Detect which cell encompasses the target text, then output its (x, y) center coordinate. 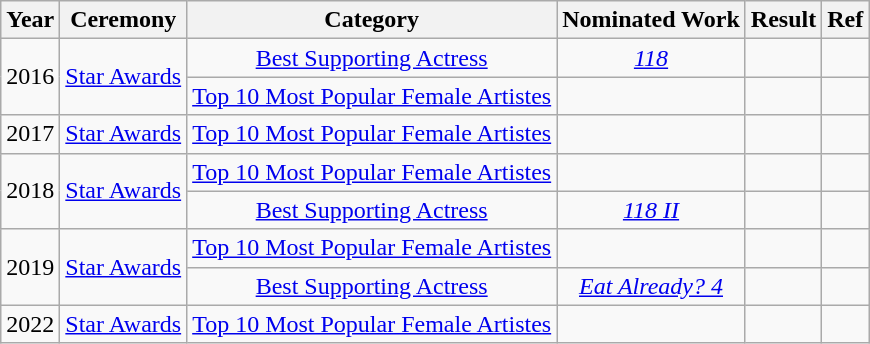
118 II (652, 210)
Year (30, 20)
Ref (846, 20)
Eat Already? 4 (652, 286)
2019 (30, 267)
2017 (30, 134)
Result (783, 20)
2022 (30, 324)
Category (372, 20)
118 (652, 58)
Nominated Work (652, 20)
2018 (30, 191)
2016 (30, 77)
Ceremony (124, 20)
